Scan for the cell matching the given text and deliver its (x, y) coordinate at center. 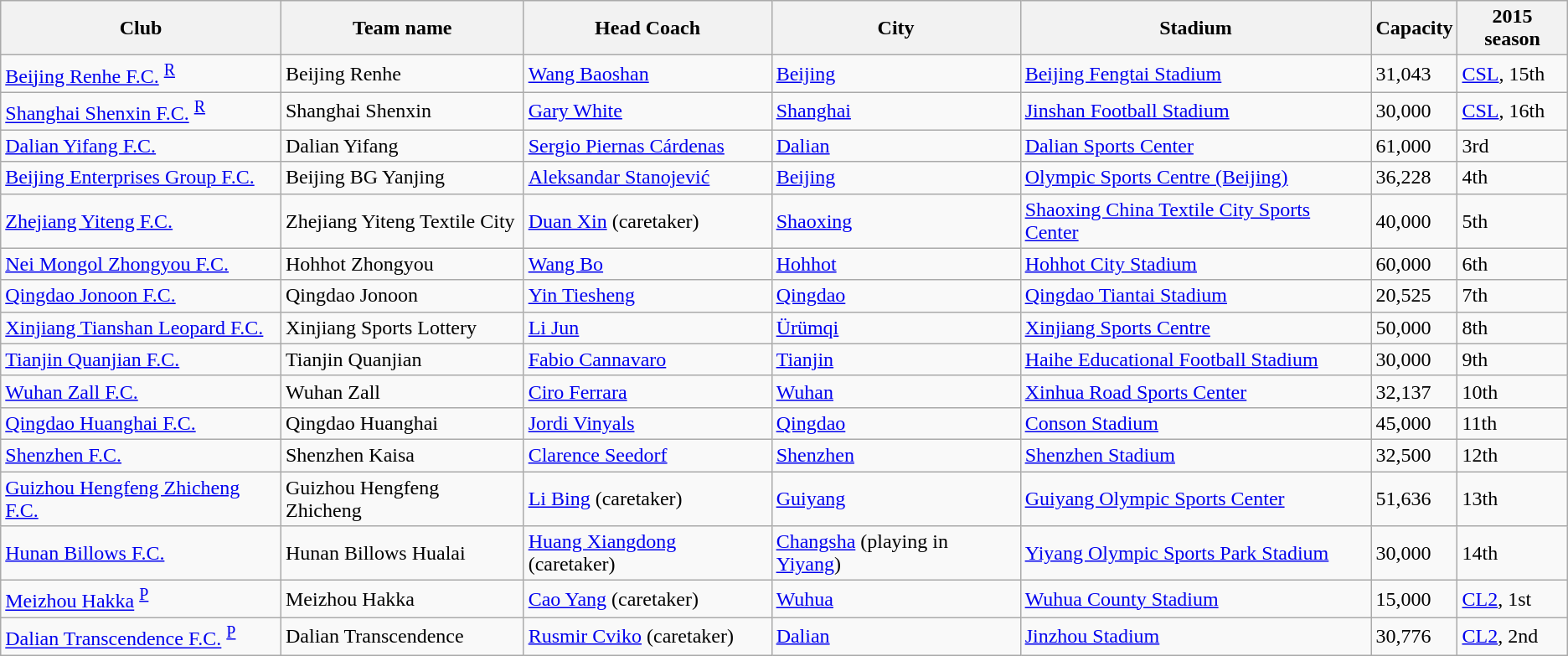
CL2, 2nd (1513, 637)
Stadium (1196, 28)
Hunan Billows Hualai (402, 553)
Huang Xiangdong (caretaker) (647, 553)
City (896, 28)
Zhejiang Yiteng Textile City (402, 221)
30,776 (1414, 637)
6th (1513, 264)
Guizhou Hengfeng Zhicheng F.C. (141, 499)
10th (1513, 391)
Shaoxing China Textile City Sports Center (1196, 221)
2015 season (1513, 28)
Dalian Yifang F.C. (141, 146)
Wuhan Zall F.C. (141, 391)
Hunan Billows F.C. (141, 553)
Xinjiang Sports Lottery (402, 328)
3rd (1513, 146)
Wuhan (896, 391)
5th (1513, 221)
60,000 (1414, 264)
Hohhot (896, 264)
9th (1513, 359)
Capacity (1414, 28)
Nei Mongol Zhongyou F.C. (141, 264)
Tianjin Quanjian F.C. (141, 359)
Meizhou Hakka (402, 600)
15,000 (1414, 600)
Gary White (647, 111)
Xinhua Road Sports Center (1196, 391)
Qingdao Jonoon F.C. (141, 296)
CSL, 16th (1513, 111)
50,000 (1414, 328)
CSL, 15th (1513, 74)
Haihe Educational Football Stadium (1196, 359)
Olympic Sports Centre (Beijing) (1196, 178)
Beijing BG Yanjing (402, 178)
11th (1513, 423)
Shanghai (896, 111)
CL2, 1st (1513, 600)
Li Bing (caretaker) (647, 499)
Dalian Transcendence (402, 637)
Yin Tiesheng (647, 296)
13th (1513, 499)
Tianjin Quanjian (402, 359)
20,525 (1414, 296)
Hohhot Zhongyou (402, 264)
Dalian Transcendence F.C. P (141, 637)
Guiyang (896, 499)
Beijing Renhe F.C. R (141, 74)
45,000 (1414, 423)
Shaoxing (896, 221)
Duan Xin (caretaker) (647, 221)
Jinzhou Stadium (1196, 637)
Conson Stadium (1196, 423)
32,137 (1414, 391)
Beijing Enterprises Group F.C. (141, 178)
Aleksandar Stanojević (647, 178)
Shenzhen (896, 455)
40,000 (1414, 221)
Rusmir Cviko (caretaker) (647, 637)
Zhejiang Yiteng F.C. (141, 221)
Sergio Piernas Cárdenas (647, 146)
8th (1513, 328)
Ciro Ferrara (647, 391)
Shanghai Shenxin F.C. R (141, 111)
Changsha (playing in Yiyang) (896, 553)
Wuhua County Stadium (1196, 600)
Dalian Yifang (402, 146)
Club (141, 28)
Beijing Fengtai Stadium (1196, 74)
Wang Baoshan (647, 74)
Beijing Renhe (402, 74)
Meizhou Hakka P (141, 600)
Team name (402, 28)
Wuhan Zall (402, 391)
Fabio Cannavaro (647, 359)
Jinshan Football Stadium (1196, 111)
Wuhua (896, 600)
7th (1513, 296)
Tianjin (896, 359)
14th (1513, 553)
Shenzhen F.C. (141, 455)
Guiyang Olympic Sports Center (1196, 499)
36,228 (1414, 178)
Wang Bo (647, 264)
Cao Yang (caretaker) (647, 600)
Shenzhen Stadium (1196, 455)
31,043 (1414, 74)
Qingdao Huanghai (402, 423)
Jordi Vinyals (647, 423)
Li Jun (647, 328)
4th (1513, 178)
Head Coach (647, 28)
Xinjiang Tianshan Leopard F.C. (141, 328)
Shanghai Shenxin (402, 111)
51,636 (1414, 499)
Qingdao Tiantai Stadium (1196, 296)
Dalian Sports Center (1196, 146)
Qingdao Huanghai F.C. (141, 423)
Shenzhen Kaisa (402, 455)
Xinjiang Sports Centre (1196, 328)
32,500 (1414, 455)
Guizhou Hengfeng Zhicheng (402, 499)
12th (1513, 455)
Clarence Seedorf (647, 455)
61,000 (1414, 146)
Ürümqi (896, 328)
Qingdao Jonoon (402, 296)
Hohhot City Stadium (1196, 264)
Yiyang Olympic Sports Park Stadium (1196, 553)
